Pinpoint the cell where the given text exists, returning its [x, y] midpoint coordinate. 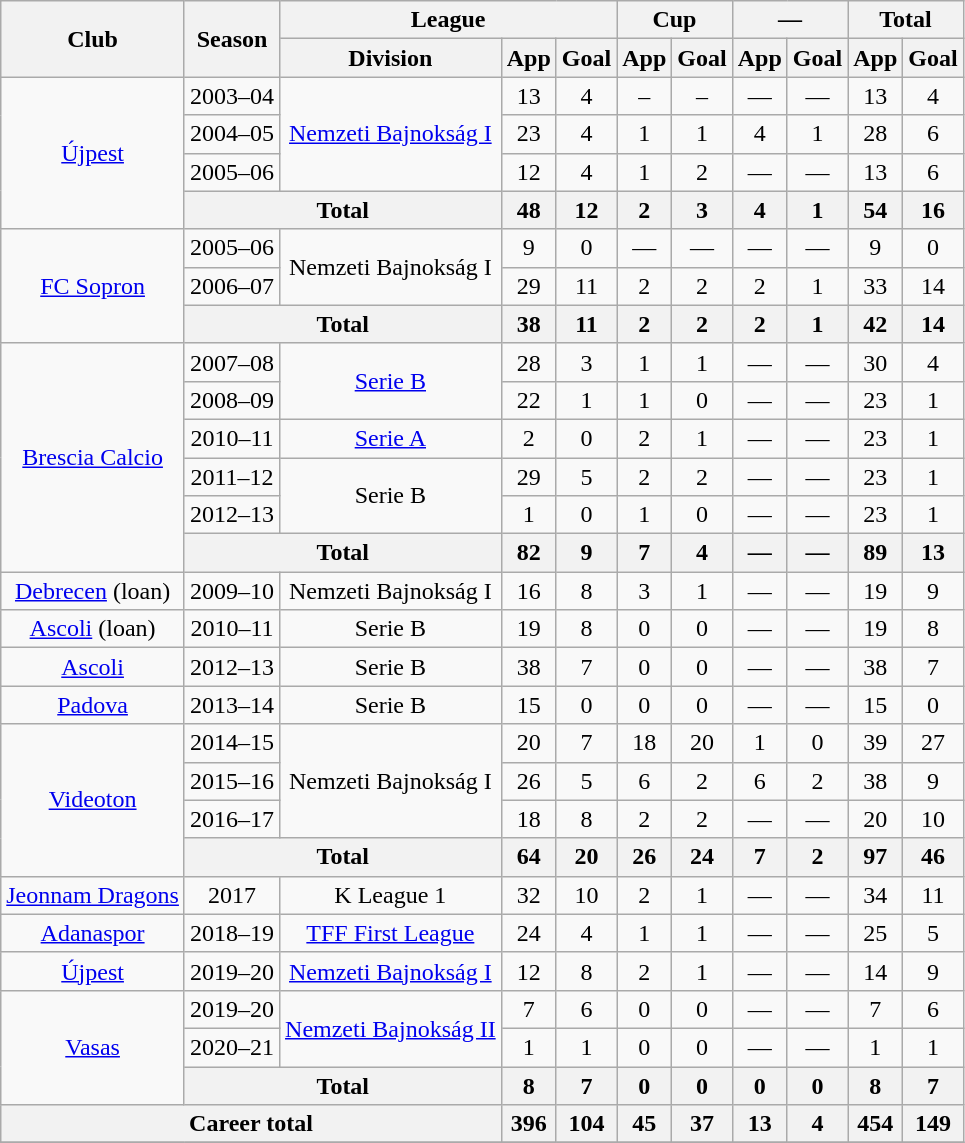
104 [586, 1124]
Vasas [93, 1047]
2013–14 [232, 705]
Season [232, 39]
22 [528, 400]
97 [876, 857]
46 [933, 857]
42 [876, 324]
39 [876, 743]
25 [876, 933]
2009–10 [232, 591]
2015–16 [232, 781]
396 [528, 1124]
FC Sopron [93, 286]
34 [876, 895]
Club [93, 39]
2014–15 [232, 743]
2020–21 [232, 1047]
Nemzeti Bajnokság II [391, 1028]
Debrecen (loan) [93, 591]
33 [876, 286]
64 [528, 857]
Padova [93, 705]
454 [876, 1124]
Brescia Calcio [93, 457]
Videoton [93, 800]
32 [528, 895]
2011–12 [232, 477]
54 [876, 210]
149 [933, 1124]
2003–04 [232, 96]
27 [933, 743]
2016–17 [232, 819]
K League 1 [391, 895]
82 [528, 553]
Division [391, 58]
Ascoli [93, 667]
League [448, 20]
89 [876, 553]
Ascoli (loan) [93, 629]
2006–07 [232, 286]
TFF First League [391, 933]
2004–05 [232, 134]
Career total [251, 1124]
45 [644, 1124]
Adanaspor [93, 933]
2008–09 [232, 400]
Serie A [391, 438]
2018–19 [232, 933]
2007–08 [232, 362]
Jeonnam Dragons [93, 895]
48 [528, 210]
30 [876, 362]
Cup [675, 20]
2017 [232, 895]
37 [702, 1124]
